Pinpoint the cell where the given text exists, returning its (X, Y) midpoint coordinate. 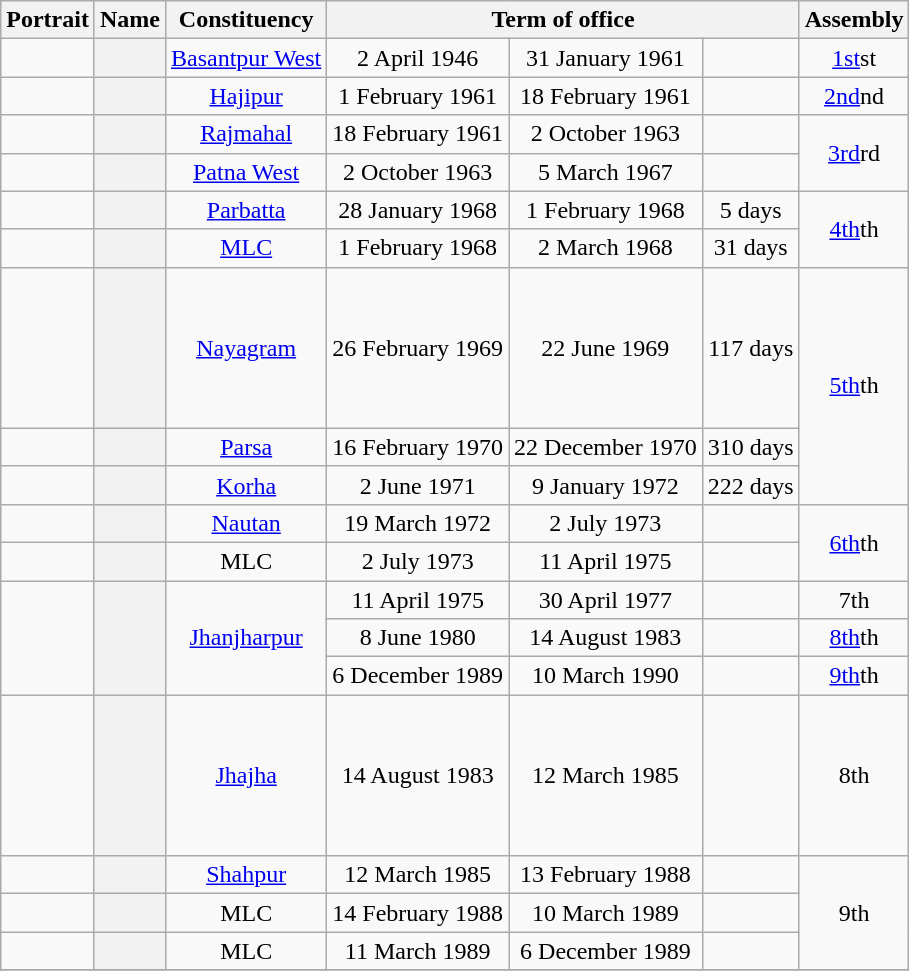
Korha (246, 485)
Nautan (246, 523)
4thth (854, 229)
222 days (750, 485)
9th (854, 913)
Assembly (854, 20)
Jhanjharpur (246, 637)
31 days (750, 248)
10 March 1989 (606, 913)
3rdrd (854, 153)
10 March 1990 (606, 676)
117 days (750, 348)
16 February 1970 (418, 447)
5thth (854, 386)
Constituency (246, 20)
13 February 1988 (606, 875)
Term of office (563, 20)
6thth (854, 542)
1stst (854, 58)
14 February 1988 (418, 913)
Patna West (246, 172)
5 March 1967 (606, 172)
Nayagram (246, 348)
9thth (854, 676)
Shahpur (246, 875)
30 April 1977 (606, 599)
Jhajha (246, 776)
2 June 1971 (418, 485)
7th (854, 599)
31 January 1961 (606, 58)
28 January 1968 (418, 210)
9 January 1972 (606, 485)
Parbatta (246, 210)
22 December 1970 (606, 447)
Parsa (246, 447)
11 March 1989 (418, 951)
2 April 1946 (418, 58)
Basantpur West (246, 58)
Hajipur (246, 96)
Rajmahal (246, 134)
Name (130, 20)
8th (854, 776)
22 June 1969 (606, 348)
19 March 1972 (418, 523)
8 June 1980 (418, 638)
5 days (750, 210)
26 February 1969 (418, 348)
310 days (750, 447)
2ndnd (854, 96)
1 February 1961 (418, 96)
Portrait (48, 20)
2 March 1968 (606, 248)
8thth (854, 638)
